For the text-containing cell, return its midpoint in [X, Y] coordinate format. 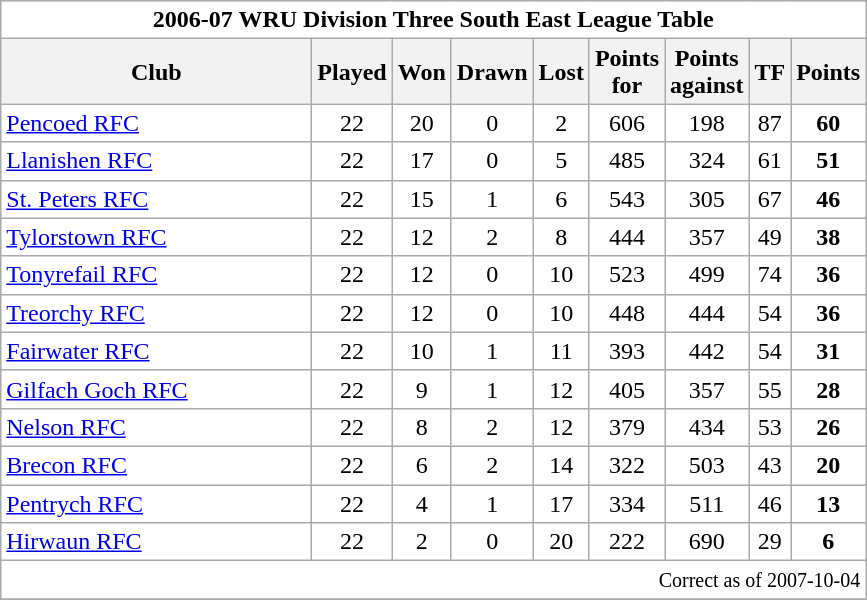
15 [422, 199]
Tylorstown RFC [156, 237]
Won [422, 72]
43 [770, 465]
5 [561, 161]
434 [706, 427]
448 [626, 313]
Pencoed RFC [156, 123]
Correct as of 2007-10-04 [434, 580]
38 [828, 237]
Lost [561, 72]
61 [770, 161]
485 [626, 161]
28 [828, 389]
511 [706, 503]
74 [770, 275]
Pentrych RFC [156, 503]
322 [626, 465]
Club [156, 72]
Fairwater RFC [156, 351]
Points for [626, 72]
198 [706, 123]
Tonyrefail RFC [156, 275]
499 [706, 275]
523 [626, 275]
503 [706, 465]
26 [828, 427]
393 [626, 351]
405 [626, 389]
379 [626, 427]
31 [828, 351]
543 [626, 199]
Brecon RFC [156, 465]
49 [770, 237]
4 [422, 503]
324 [706, 161]
11 [561, 351]
60 [828, 123]
TF [770, 72]
55 [770, 389]
Hirwaun RFC [156, 542]
14 [561, 465]
2006-07 WRU Division Three South East League Table [434, 20]
9 [422, 389]
51 [828, 161]
Llanishen RFC [156, 161]
St. Peters RFC [156, 199]
Points [828, 72]
13 [828, 503]
Treorchy RFC [156, 313]
Points against [706, 72]
222 [626, 542]
67 [770, 199]
305 [706, 199]
334 [626, 503]
87 [770, 123]
29 [770, 542]
Played [352, 72]
Gilfach Goch RFC [156, 389]
53 [770, 427]
606 [626, 123]
442 [706, 351]
690 [706, 542]
Drawn [492, 72]
Nelson RFC [156, 427]
